Locate the cell with the specified text and output its (X, Y) center coordinate. 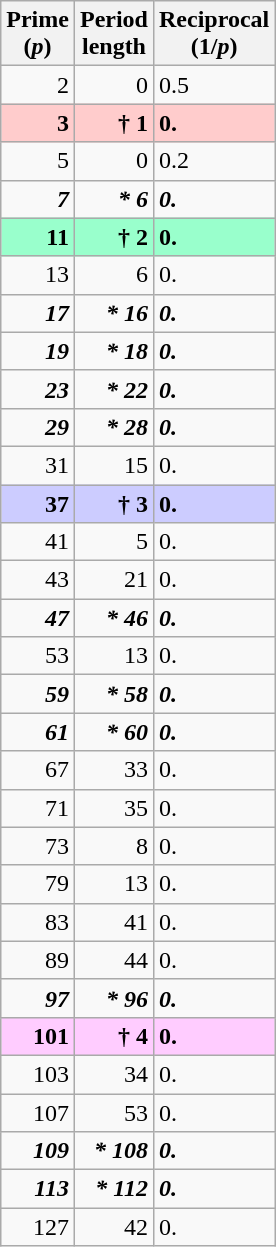
15 (114, 465)
107 (38, 1113)
8 (114, 846)
7 (38, 199)
109 (38, 1151)
0.2 (214, 161)
47 (38, 618)
79 (38, 884)
* 108 (114, 1151)
43 (38, 580)
* 22 (114, 389)
* 58 (114, 694)
44 (114, 960)
3 (38, 123)
Periodlength (114, 34)
29 (38, 427)
17 (38, 313)
37 (38, 503)
97 (38, 998)
6 (114, 275)
34 (114, 1074)
* 28 (114, 427)
73 (38, 846)
83 (38, 922)
31 (38, 465)
42 (114, 1227)
* 6 (114, 199)
67 (38, 770)
Reciprocal(1/p) (214, 34)
35 (114, 808)
2 (38, 85)
59 (38, 694)
* 46 (114, 618)
127 (38, 1227)
11 (38, 237)
* 112 (114, 1189)
† 4 (114, 1036)
23 (38, 389)
* 16 (114, 313)
0.5 (214, 85)
Prime(p) (38, 34)
21 (114, 580)
† 1 (114, 123)
71 (38, 808)
* 60 (114, 732)
61 (38, 732)
† 2 (114, 237)
101 (38, 1036)
113 (38, 1189)
103 (38, 1074)
* 18 (114, 351)
† 3 (114, 503)
33 (114, 770)
* 96 (114, 998)
19 (38, 351)
89 (38, 960)
